Return the [X, Y] coordinate for the center point of the cell that contains the specified text.  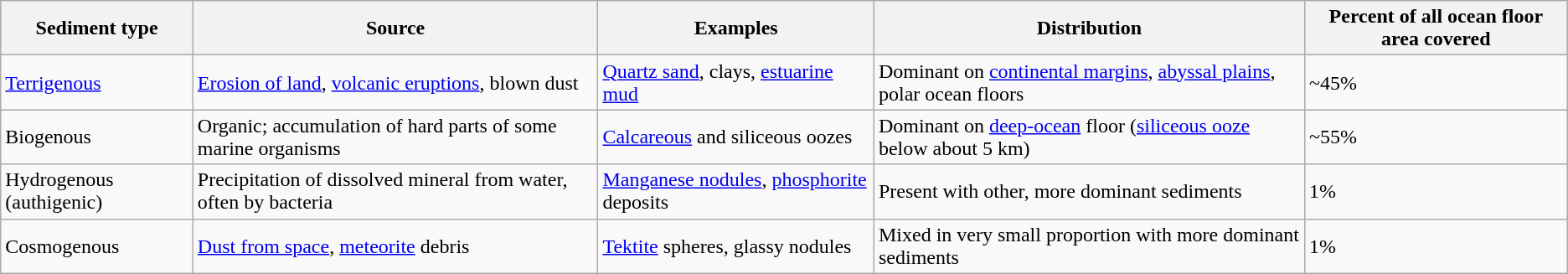
Distribution [1089, 28]
Cosmogenous [97, 246]
Dust from space, meteorite debris [395, 246]
Tektite spheres, glassy nodules [736, 246]
Calcareous and siliceous oozes [736, 137]
Manganese nodules, phosphorite deposits [736, 191]
Examples [736, 28]
Biogenous [97, 137]
Erosion of land, volcanic eruptions, blown dust [395, 82]
~45% [1436, 82]
Hydrogenous (authigenic) [97, 191]
~55% [1436, 137]
Present with other, more dominant sediments [1089, 191]
Mixed in very small proportion with more dominant sediments [1089, 246]
Precipitation of dissolved mineral from water, often by bacteria [395, 191]
Percent of all ocean floor area covered [1436, 28]
Terrigenous [97, 82]
Dominant on deep-ocean floor (siliceous ooze below about 5 km) [1089, 137]
Organic; accumulation of hard parts of some marine organisms [395, 137]
Sediment type [97, 28]
Quartz sand, clays, estuarine mud [736, 82]
Dominant on continental margins, abyssal plains, polar ocean floors [1089, 82]
Source [395, 28]
